Return (X, Y) of the center of cell containing provided text 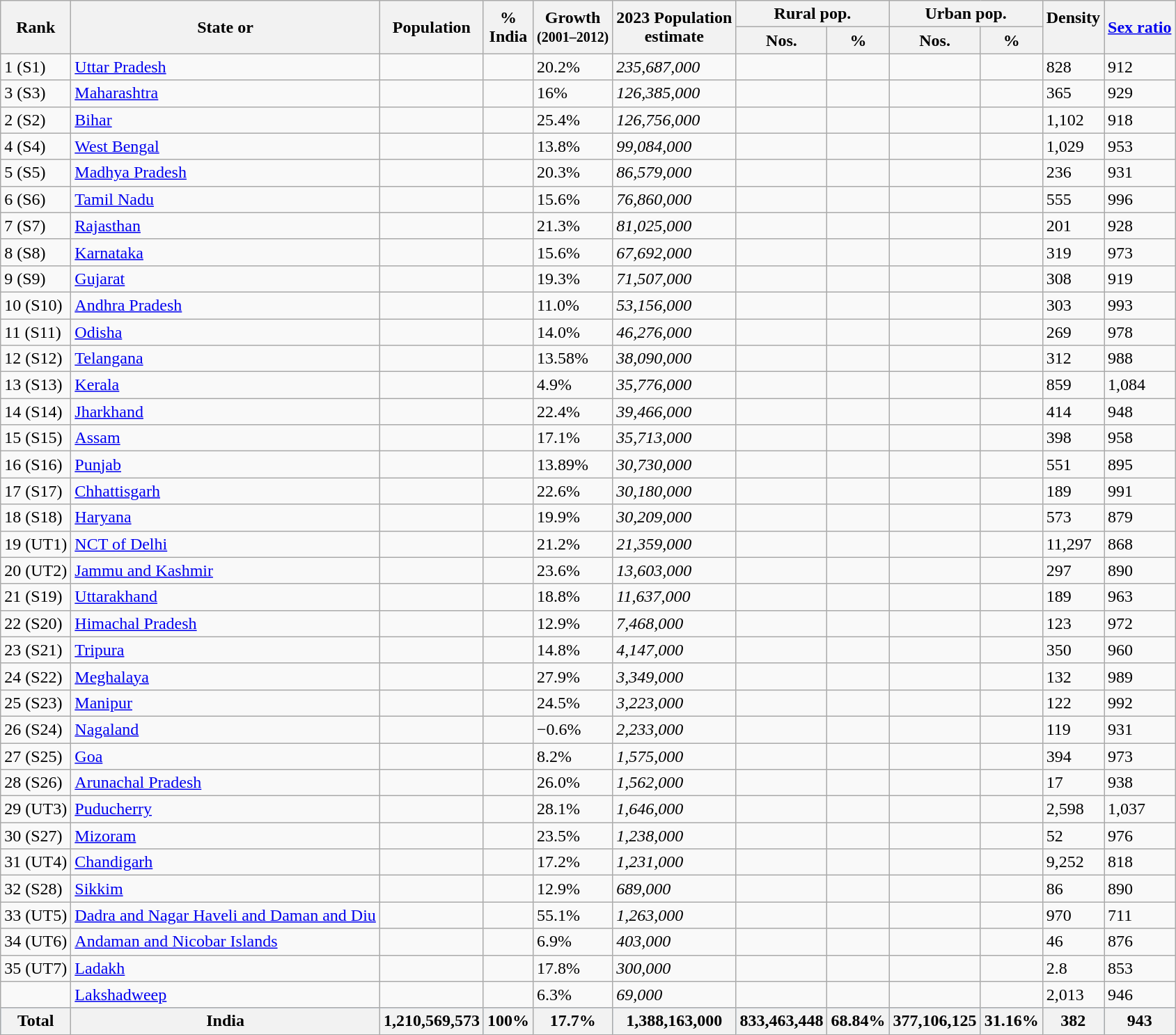
Telangana (226, 359)
Population (432, 27)
38,090,000 (674, 359)
3 (S3) (36, 93)
Bihar (226, 120)
State or (226, 27)
126,756,000 (674, 120)
%India (508, 27)
52 (1073, 836)
23.6% (572, 570)
Jammu and Kashmir (226, 570)
1,231,000 (674, 862)
Tamil Nadu (226, 199)
Dadra and Nagar Haveli and Daman and Diu (226, 915)
Rank (36, 27)
100% (508, 1021)
1,210,569,573 (432, 1021)
28 (S26) (36, 783)
123 (1073, 623)
1,238,000 (674, 836)
33 (UT5) (36, 915)
2 (S2) (36, 120)
46,276,000 (674, 332)
Puducherry (226, 809)
929 (1140, 93)
35,776,000 (674, 385)
350 (1073, 650)
19.3% (572, 279)
86 (1073, 889)
988 (1140, 359)
17.7% (572, 1021)
17 (1073, 783)
14.0% (572, 332)
18.8% (572, 597)
Rural pop. (813, 14)
46 (1073, 942)
308 (1073, 279)
21,359,000 (674, 544)
23.5% (572, 836)
1,102 (1073, 120)
Density (1073, 27)
919 (1140, 279)
711 (1140, 915)
Growth(2001–2012) (572, 27)
17.2% (572, 862)
382 (1073, 1021)
Haryana (226, 517)
6.9% (572, 942)
13 (S13) (36, 385)
69,000 (674, 995)
30,730,000 (674, 465)
235,687,000 (674, 67)
833,463,448 (781, 1021)
297 (1073, 570)
16% (572, 93)
996 (1140, 199)
1,562,000 (674, 783)
Tripura (226, 650)
Karnataka (226, 252)
Total (36, 1021)
Sex ratio (1140, 27)
22.4% (572, 412)
14.8% (572, 650)
970 (1073, 915)
868 (1140, 544)
30,180,000 (674, 491)
551 (1073, 465)
11.0% (572, 305)
30 (S27) (36, 836)
5 (S5) (36, 173)
25 (S23) (36, 703)
6 (S6) (36, 199)
20.3% (572, 173)
398 (1073, 438)
Andhra Pradesh (226, 305)
86,579,000 (674, 173)
1,646,000 (674, 809)
Urban pop. (966, 14)
Assam (226, 438)
16 (S16) (36, 465)
13.58% (572, 359)
Punjab (226, 465)
39,466,000 (674, 412)
19 (UT1) (36, 544)
14 (S14) (36, 412)
976 (1140, 836)
24.5% (572, 703)
13.89% (572, 465)
West Bengal (226, 146)
312 (1073, 359)
4.9% (572, 385)
132 (1073, 676)
Rajasthan (226, 226)
377,106,125 (934, 1021)
31.16% (1011, 1021)
573 (1073, 517)
NCT of Delhi (226, 544)
978 (1140, 332)
20 (UT2) (36, 570)
912 (1140, 67)
11 (S11) (36, 332)
10 (S10) (36, 305)
918 (1140, 120)
3,349,000 (674, 676)
11,637,000 (674, 597)
972 (1140, 623)
Lakshadweep (226, 995)
26.0% (572, 783)
4 (S4) (36, 146)
993 (1140, 305)
Arunachal Pradesh (226, 783)
13,603,000 (674, 570)
22.6% (572, 491)
960 (1140, 650)
2023 Populationestimate (674, 27)
99,084,000 (674, 146)
8 (S8) (36, 252)
Uttar Pradesh (226, 67)
Gujarat (226, 279)
2,233,000 (674, 729)
818 (1140, 862)
35 (UT7) (36, 968)
989 (1140, 676)
201 (1073, 226)
403,000 (674, 942)
414 (1073, 412)
Odisha (226, 332)
India (226, 1021)
18 (S18) (36, 517)
938 (1140, 783)
−0.6% (572, 729)
Sikkim (226, 889)
300,000 (674, 968)
991 (1140, 491)
876 (1140, 942)
879 (1140, 517)
3,223,000 (674, 703)
1,575,000 (674, 756)
1,388,163,000 (674, 1021)
963 (1140, 597)
Himachal Pradesh (226, 623)
555 (1073, 199)
21 (S19) (36, 597)
689,000 (674, 889)
22 (S20) (36, 623)
27 (S25) (36, 756)
55.1% (572, 915)
23 (S21) (36, 650)
303 (1073, 305)
Mizoram (226, 836)
236 (1073, 173)
1,037 (1140, 809)
1,263,000 (674, 915)
928 (1140, 226)
20.2% (572, 67)
859 (1073, 385)
1 (S1) (36, 67)
Kerala (226, 385)
1,029 (1073, 146)
2,598 (1073, 809)
319 (1073, 252)
30,209,000 (674, 517)
Maharashtra (226, 93)
31 (UT4) (36, 862)
365 (1073, 93)
Nagaland (226, 729)
126,385,000 (674, 93)
394 (1073, 756)
17 (S17) (36, 491)
21.2% (572, 544)
7 (S7) (36, 226)
25.4% (572, 120)
4,147,000 (674, 650)
Chandigarh (226, 862)
Uttarakhand (226, 597)
958 (1140, 438)
32 (S28) (36, 889)
76,860,000 (674, 199)
13.8% (572, 146)
Madhya Pradesh (226, 173)
895 (1140, 465)
853 (1140, 968)
953 (1140, 146)
948 (1140, 412)
15 (S15) (36, 438)
1,084 (1140, 385)
Meghalaya (226, 676)
8.2% (572, 756)
828 (1073, 67)
Manipur (226, 703)
946 (1140, 995)
7,468,000 (674, 623)
12 (S12) (36, 359)
53,156,000 (674, 305)
21.3% (572, 226)
992 (1140, 703)
2.8 (1073, 968)
26 (S24) (36, 729)
9 (S9) (36, 279)
943 (1140, 1021)
67,692,000 (674, 252)
Ladakh (226, 968)
11,297 (1073, 544)
24 (S22) (36, 676)
Andaman and Nicobar Islands (226, 942)
71,507,000 (674, 279)
9,252 (1073, 862)
Chhattisgarh (226, 491)
27.9% (572, 676)
34 (UT6) (36, 942)
35,713,000 (674, 438)
29 (UT3) (36, 809)
28.1% (572, 809)
68.84% (858, 1021)
269 (1073, 332)
6.3% (572, 995)
Goa (226, 756)
119 (1073, 729)
17.1% (572, 438)
Jharkhand (226, 412)
122 (1073, 703)
19.9% (572, 517)
81,025,000 (674, 226)
17.8% (572, 968)
2,013 (1073, 995)
